Detect which cell encompasses the target text, then output its [x, y] center coordinate. 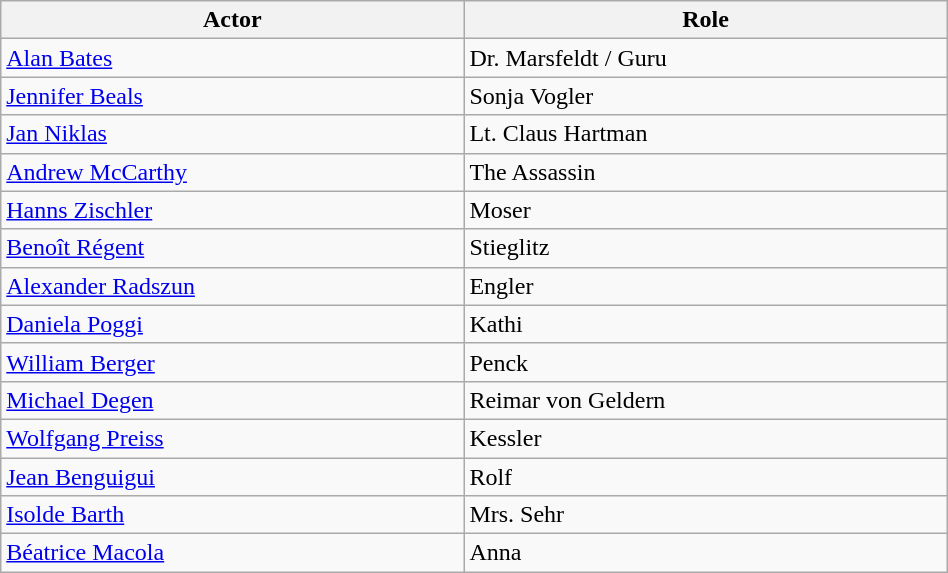
Mrs. Sehr [706, 515]
Daniela Poggi [232, 324]
Béatrice Macola [232, 553]
Wolfgang Preiss [232, 438]
Kathi [706, 324]
William Berger [232, 362]
Actor [232, 20]
Dr. Marsfeldt / Guru [706, 58]
Jan Niklas [232, 134]
Lt. Claus Hartman [706, 134]
Engler [706, 286]
Jean Benguigui [232, 477]
Reimar von Geldern [706, 400]
Rolf [706, 477]
Andrew McCarthy [232, 172]
Benoît Régent [232, 248]
Role [706, 20]
Isolde Barth [232, 515]
Moser [706, 210]
Sonja Vogler [706, 96]
Penck [706, 362]
The Assassin [706, 172]
Alexander Radszun [232, 286]
Hanns Zischler [232, 210]
Anna [706, 553]
Jennifer Beals [232, 96]
Kessler [706, 438]
Alan Bates [232, 58]
Stieglitz [706, 248]
Michael Degen [232, 400]
